Capture the cell that displays the provided text and extract its (x, y) central coordinate. 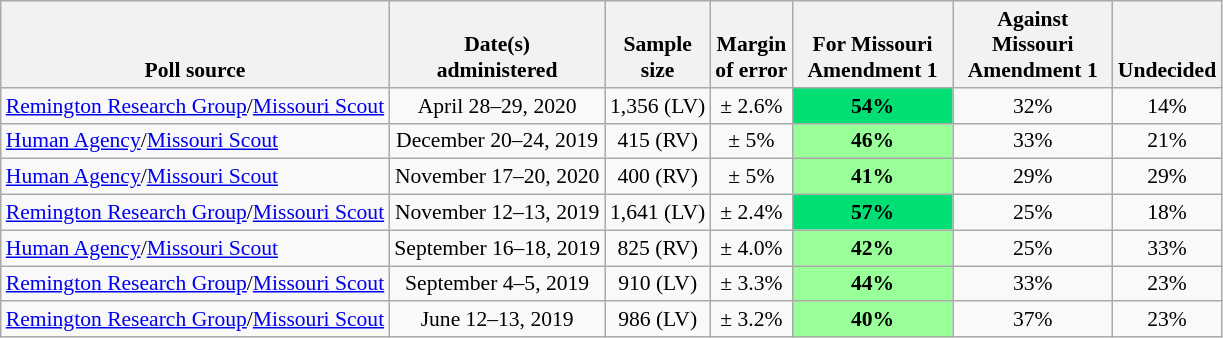
± 2.6% (751, 106)
415 (RV) (658, 141)
Marginof error (751, 44)
57% (873, 213)
Against Missouri Amendment 1 (1033, 44)
Undecided (1167, 44)
400 (RV) (658, 177)
986 (LV) (658, 320)
For Missouri Amendment 1 (873, 44)
± 3.3% (751, 284)
1,356 (LV) (658, 106)
1,641 (LV) (658, 213)
42% (873, 248)
± 2.4% (751, 213)
June 12–13, 2019 (497, 320)
44% (873, 284)
Poll source (195, 44)
825 (RV) (658, 248)
18% (1167, 213)
April 28–29, 2020 (497, 106)
September 4–5, 2019 (497, 284)
Date(s)administered (497, 44)
14% (1167, 106)
September 16–18, 2019 (497, 248)
± 3.2% (751, 320)
54% (873, 106)
21% (1167, 141)
37% (1033, 320)
46% (873, 141)
Samplesize (658, 44)
910 (LV) (658, 284)
November 12–13, 2019 (497, 213)
± 4.0% (751, 248)
November 17–20, 2020 (497, 177)
December 20–24, 2019 (497, 141)
40% (873, 320)
32% (1033, 106)
41% (873, 177)
